Locate the cell with the specified text and output its [x, y] center coordinate. 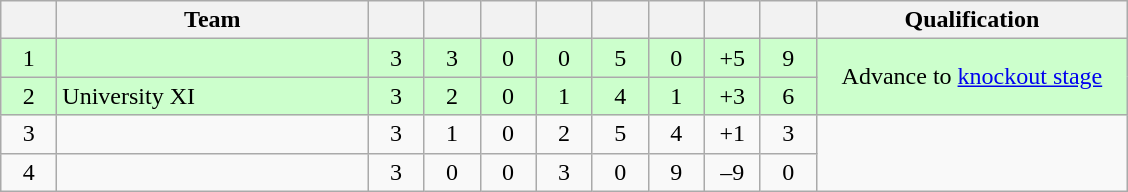
–9 [732, 172]
Qualification [972, 20]
+5 [732, 58]
+3 [732, 96]
Advance to knockout stage [972, 77]
6 [788, 96]
Team [212, 20]
+1 [732, 134]
University XI [212, 96]
